Pinpoint the cell where the given text exists, returning its (x, y) midpoint coordinate. 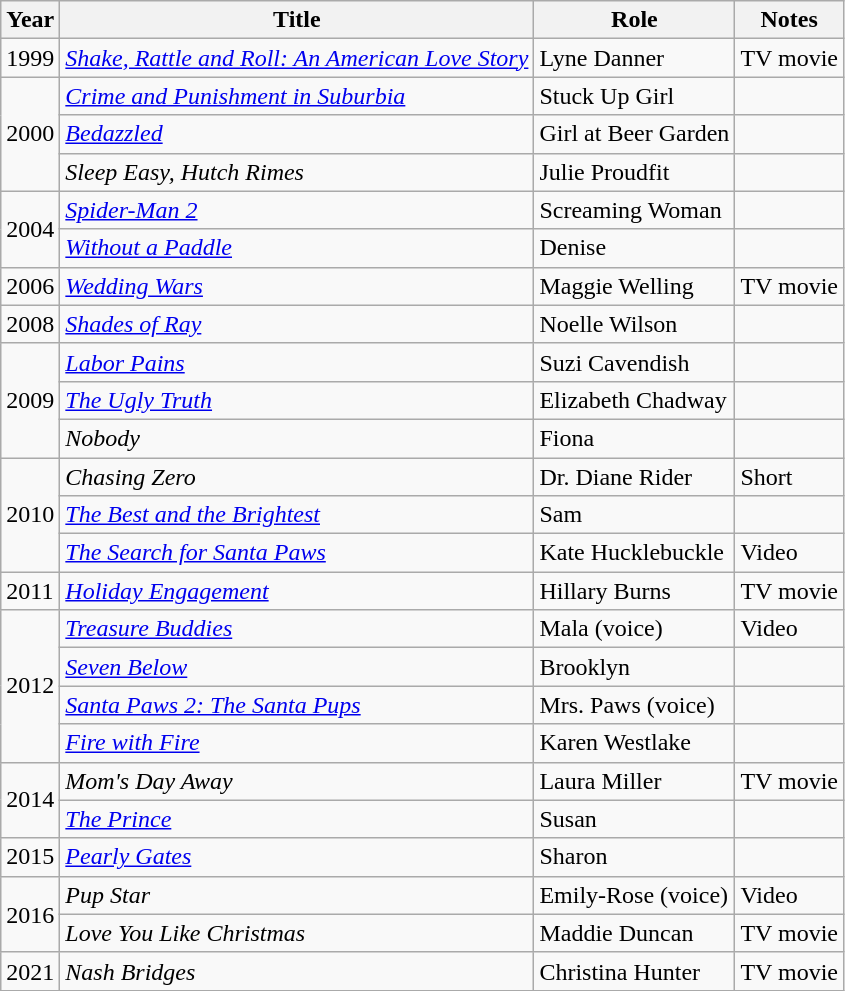
Wedding Wars (297, 286)
2008 (30, 324)
2011 (30, 591)
Spider-Man 2 (297, 210)
Holiday Engagement (297, 591)
Without a Paddle (297, 248)
Sleep Easy, Hutch Rimes (297, 172)
Seven Below (297, 667)
Suzi Cavendish (634, 362)
Susan (634, 819)
2010 (30, 515)
Shake, Rattle and Roll: An American Love Story (297, 58)
Brooklyn (634, 667)
Crime and Punishment in Suburbia (297, 96)
Laura Miller (634, 781)
2006 (30, 286)
Noelle Wilson (634, 324)
Elizabeth Chadway (634, 400)
Treasure Buddies (297, 629)
Santa Paws 2: The Santa Pups (297, 705)
2015 (30, 857)
Labor Pains (297, 362)
Mom's Day Away (297, 781)
1999 (30, 58)
Pearly Gates (297, 857)
Role (634, 20)
Pup Star (297, 895)
Fiona (634, 438)
Love You Like Christmas (297, 933)
2021 (30, 971)
Denise (634, 248)
Nobody (297, 438)
Girl at Beer Garden (634, 134)
Emily-Rose (voice) (634, 895)
Screaming Woman (634, 210)
The Best and the Brightest (297, 515)
Nash Bridges (297, 971)
The Prince (297, 819)
Julie Proudfit (634, 172)
Title (297, 20)
Mala (voice) (634, 629)
Karen Westlake (634, 743)
Mrs. Paws (voice) (634, 705)
Year (30, 20)
Christina Hunter (634, 971)
Bedazzled (297, 134)
Sam (634, 515)
Fire with Fire (297, 743)
The Search for Santa Paws (297, 553)
Chasing Zero (297, 477)
Hillary Burns (634, 591)
Maddie Duncan (634, 933)
2000 (30, 134)
2004 (30, 229)
Short (790, 477)
2016 (30, 914)
Kate Hucklebuckle (634, 553)
Shades of Ray (297, 324)
Lyne Danner (634, 58)
Dr. Diane Rider (634, 477)
Stuck Up Girl (634, 96)
Sharon (634, 857)
Notes (790, 20)
2009 (30, 400)
2012 (30, 686)
The Ugly Truth (297, 400)
2014 (30, 800)
Maggie Welling (634, 286)
